Output the (X, Y) coordinate of the center of the cell containing the given text.  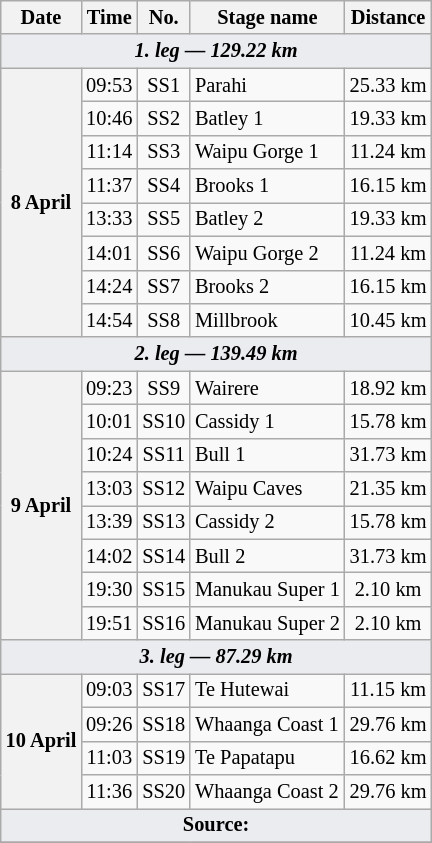
18.92 km (388, 388)
Whaanga Coast 2 (268, 791)
Cassidy 2 (268, 522)
Parahi (268, 85)
SS18 (164, 724)
8 April (41, 202)
Stage name (268, 17)
Bull 1 (268, 455)
Waipu Gorge 1 (268, 152)
10:46 (109, 118)
09:26 (109, 724)
SS10 (164, 421)
09:23 (109, 388)
11.15 km (388, 690)
09:03 (109, 690)
3. leg — 87.29 km (216, 657)
SS16 (164, 623)
14:24 (109, 287)
Wairere (268, 388)
SS2 (164, 118)
Manukau Super 2 (268, 623)
11:36 (109, 791)
10 April (41, 740)
SS20 (164, 791)
Brooks 1 (268, 186)
14:54 (109, 320)
SS9 (164, 388)
SS17 (164, 690)
25.33 km (388, 85)
2. leg — 139.49 km (216, 354)
SS3 (164, 152)
SS6 (164, 253)
SS14 (164, 556)
SS15 (164, 589)
Te Hutewai (268, 690)
14:02 (109, 556)
11:37 (109, 186)
10:01 (109, 421)
1. leg — 129.22 km (216, 51)
11:03 (109, 758)
SS8 (164, 320)
Batley 2 (268, 219)
9 April (41, 506)
10:24 (109, 455)
Distance (388, 17)
SS11 (164, 455)
Brooks 2 (268, 287)
Millbrook (268, 320)
Bull 2 (268, 556)
Time (109, 17)
No. (164, 17)
SS7 (164, 287)
Whaanga Coast 1 (268, 724)
14:01 (109, 253)
19:51 (109, 623)
SS5 (164, 219)
Cassidy 1 (268, 421)
SS13 (164, 522)
13:39 (109, 522)
Waipu Gorge 2 (268, 253)
13:33 (109, 219)
Manukau Super 1 (268, 589)
Waipu Caves (268, 489)
Source: (216, 825)
11:14 (109, 152)
21.35 km (388, 489)
10.45 km (388, 320)
SS12 (164, 489)
09:53 (109, 85)
19:30 (109, 589)
Te Papatapu (268, 758)
SS1 (164, 85)
16.62 km (388, 758)
Batley 1 (268, 118)
13:03 (109, 489)
SS4 (164, 186)
SS19 (164, 758)
Date (41, 17)
